Provide the (x, y) coordinate of the cell's center where the given text is located.  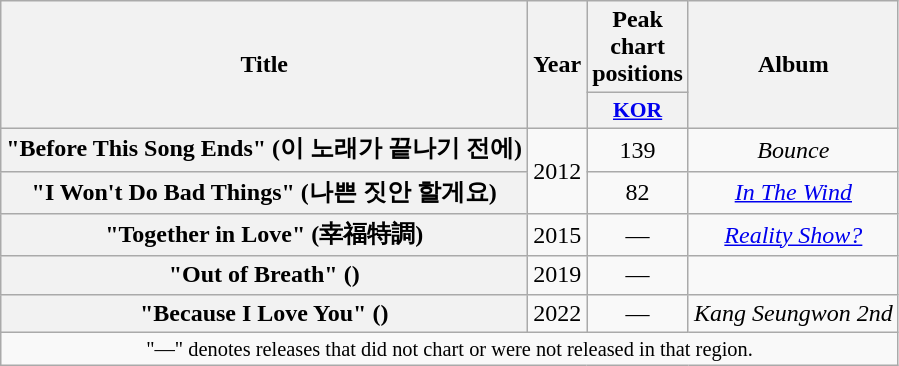
Album (793, 65)
KOR (638, 111)
Title (264, 65)
Year (558, 65)
"Because I Love You" () (264, 313)
"I Won't Do Bad Things" (나쁜 짓안 할게요) (264, 192)
2019 (558, 275)
"—" denotes releases that did not chart or were not released in that region. (450, 349)
2022 (558, 313)
2012 (558, 170)
Kang Seungwon 2nd (793, 313)
82 (638, 192)
Bounce (793, 150)
In The Wind (793, 192)
2015 (558, 236)
Peak chart positions (638, 47)
Reality Show? (793, 236)
139 (638, 150)
"Out of Breath" () (264, 275)
"Before This Song Ends" (이 노래가 끝나기 전에) (264, 150)
"Together in Love" (幸福特調) (264, 236)
